Locate the cell with the specified text and output its [X, Y] center coordinate. 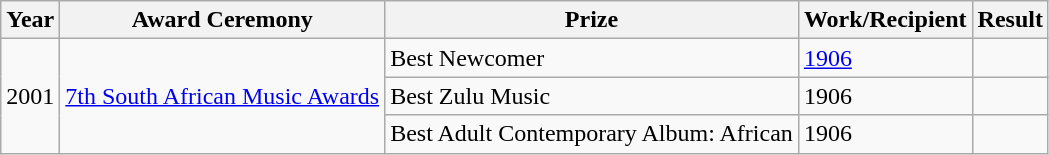
Year [30, 20]
Best Adult Contemporary Album: African [592, 134]
Best Newcomer [592, 58]
Work/Recipient [885, 20]
Best Zulu Music [592, 96]
Award Ceremony [222, 20]
Result [1010, 20]
7th South African Music Awards [222, 96]
Prize [592, 20]
2001 [30, 96]
